Scan for the cell matching the given text and deliver its [x, y] coordinate at center. 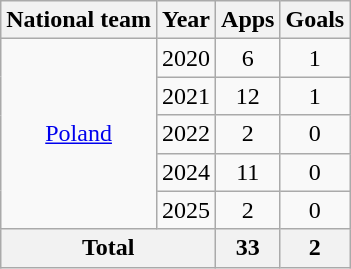
Year [186, 20]
12 [248, 96]
Poland [79, 134]
Goals [315, 20]
2020 [186, 58]
2022 [186, 134]
2024 [186, 172]
Apps [248, 20]
2025 [186, 210]
6 [248, 58]
11 [248, 172]
33 [248, 248]
2021 [186, 96]
National team [79, 20]
Total [108, 248]
